Find where the given text appears and provide that cell's center as [X, Y] coordinate. 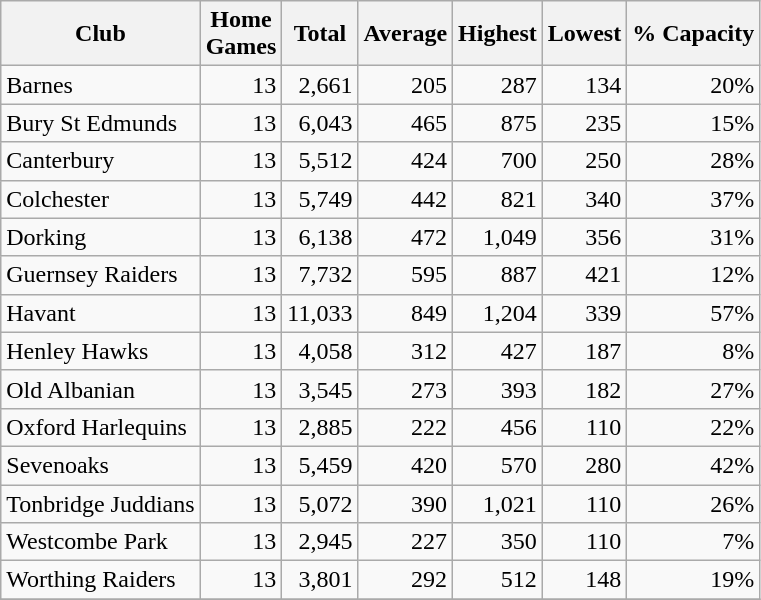
Sevenoaks [100, 465]
Old Albanian [100, 389]
7% [694, 542]
2,945 [320, 542]
134 [584, 85]
280 [584, 465]
22% [694, 427]
Henley Hawks [100, 351]
7,732 [320, 275]
Colchester [100, 199]
465 [406, 123]
Club [100, 34]
Worthing Raiders [100, 580]
821 [498, 199]
42% [694, 465]
222 [406, 427]
849 [406, 313]
28% [694, 161]
350 [498, 542]
424 [406, 161]
292 [406, 580]
Havant [100, 313]
Barnes [100, 85]
8% [694, 351]
3,801 [320, 580]
1,021 [498, 503]
Guernsey Raiders [100, 275]
Westcombe Park [100, 542]
4,058 [320, 351]
6,043 [320, 123]
875 [498, 123]
20% [694, 85]
182 [584, 389]
312 [406, 351]
Average [406, 34]
57% [694, 313]
273 [406, 389]
427 [498, 351]
15% [694, 123]
Dorking [100, 237]
442 [406, 199]
5,749 [320, 199]
287 [498, 85]
390 [406, 503]
700 [498, 161]
887 [498, 275]
26% [694, 503]
393 [498, 389]
5,512 [320, 161]
339 [584, 313]
Total [320, 34]
Oxford Harlequins [100, 427]
11,033 [320, 313]
456 [498, 427]
% Capacity [694, 34]
1,049 [498, 237]
12% [694, 275]
421 [584, 275]
2,661 [320, 85]
5,072 [320, 503]
356 [584, 237]
472 [406, 237]
Lowest [584, 34]
512 [498, 580]
595 [406, 275]
6,138 [320, 237]
5,459 [320, 465]
235 [584, 123]
Highest [498, 34]
570 [498, 465]
2,885 [320, 427]
27% [694, 389]
37% [694, 199]
HomeGames [241, 34]
31% [694, 237]
Tonbridge Juddians [100, 503]
205 [406, 85]
Canterbury [100, 161]
340 [584, 199]
19% [694, 580]
420 [406, 465]
148 [584, 580]
250 [584, 161]
Bury St Edmunds [100, 123]
227 [406, 542]
3,545 [320, 389]
1,204 [498, 313]
187 [584, 351]
